Determine the (x, y) coordinate at the center of the cell enclosing the given text.  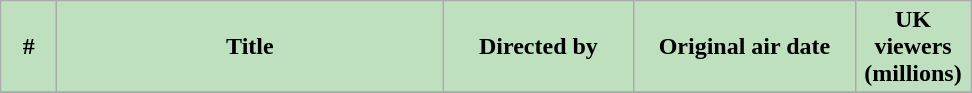
Directed by (538, 47)
# (29, 47)
Original air date (744, 47)
Title (250, 47)
UK viewers(millions) (913, 47)
